Output the (X, Y) coordinate of the center of the cell containing the given text.  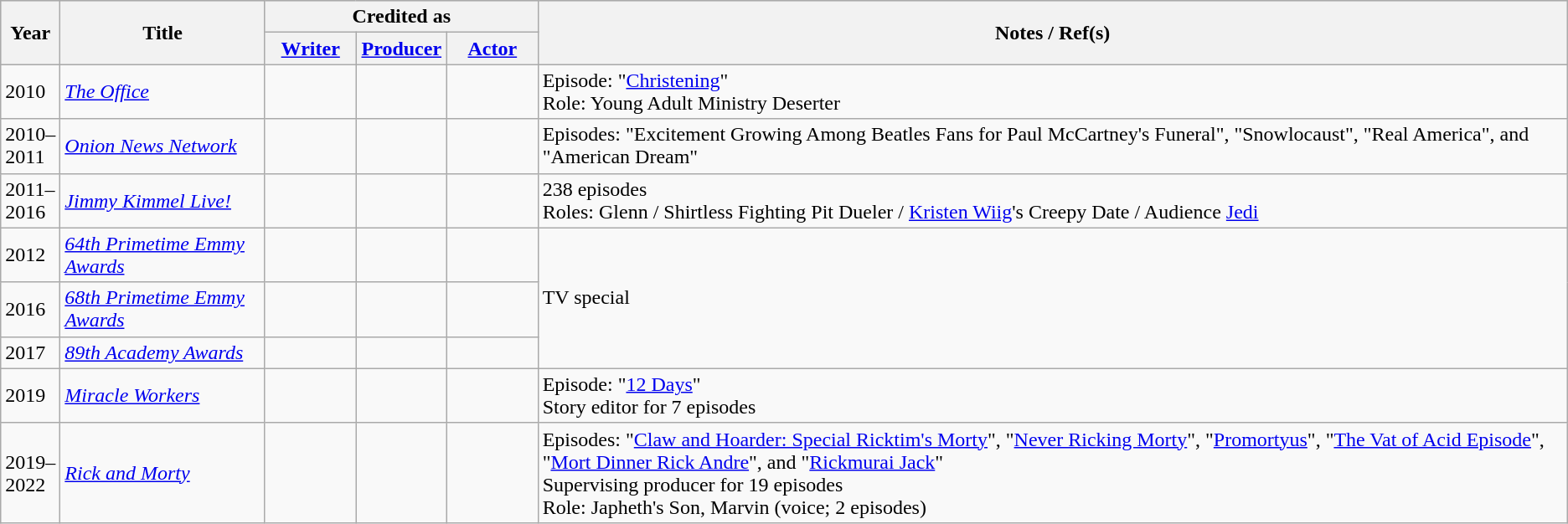
Notes / Ref(s) (1052, 33)
89th Academy Awards (162, 352)
Credited as (401, 17)
Actor (493, 49)
The Office (162, 92)
68th Primetime Emmy Awards (162, 310)
Episode: "12 Days"Story editor for 7 episodes (1052, 395)
Producer (402, 49)
2010 (30, 92)
238 episodesRoles: Glenn / Shirtless Fighting Pit Dueler / Kristen Wiig's Creepy Date / Audience Jedi (1052, 201)
2012 (30, 254)
2011–2016 (30, 201)
Rick and Morty (162, 472)
Miracle Workers (162, 395)
Jimmy Kimmel Live! (162, 201)
64th Primetime Emmy Awards (162, 254)
2017 (30, 352)
Writer (310, 49)
Episodes: "Excitement Growing Among Beatles Fans for Paul McCartney's Funeral", "Snowlocaust", "Real America", and "American Dream" (1052, 146)
Title (162, 33)
2016 (30, 310)
2010–2011 (30, 146)
Year (30, 33)
2019–2022 (30, 472)
Episode: "Christening"Role: Young Adult Ministry Deserter (1052, 92)
Onion News Network (162, 146)
TV special (1052, 298)
2019 (30, 395)
